For the text-containing cell, return its midpoint in (X, Y) coordinate format. 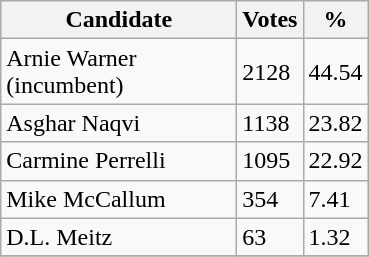
D.L. Meitz (119, 237)
Votes (270, 20)
% (336, 20)
354 (270, 199)
Arnie Warner (incumbent) (119, 72)
Carmine Perrelli (119, 161)
Mike McCallum (119, 199)
2128 (270, 72)
7.41 (336, 199)
44.54 (336, 72)
23.82 (336, 123)
Asghar Naqvi (119, 123)
1.32 (336, 237)
22.92 (336, 161)
1095 (270, 161)
1138 (270, 123)
Candidate (119, 20)
63 (270, 237)
